Capture the cell that displays the provided text and extract its [X, Y] central coordinate. 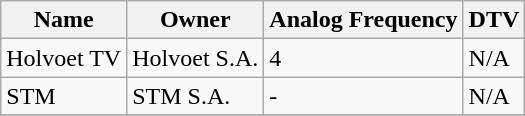
Analog Frequency [364, 20]
Holvoet TV [64, 58]
- [364, 96]
Holvoet S.A. [196, 58]
DTV [494, 20]
Owner [196, 20]
Name [64, 20]
STM S.A. [196, 96]
STM [64, 96]
4 [364, 58]
